Identify which cell holds the provided text, then report its [X, Y] central coordinate. 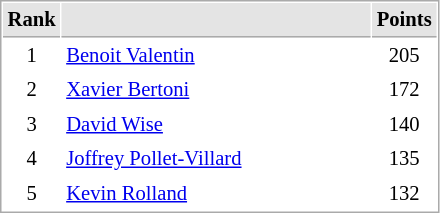
3 [32, 124]
1 [32, 56]
2 [32, 90]
172 [404, 90]
135 [404, 158]
Benoit Valentin [216, 56]
140 [404, 124]
Xavier Bertoni [216, 90]
5 [32, 194]
132 [404, 194]
Joffrey Pollet-Villard [216, 158]
4 [32, 158]
Points [404, 20]
Rank [32, 20]
David Wise [216, 124]
Kevin Rolland [216, 194]
205 [404, 56]
